Return (X, Y) of the center of cell containing provided text 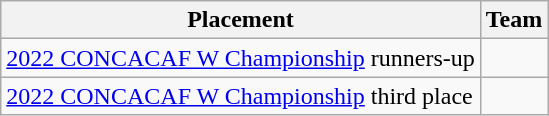
2022 CONCACAF W Championship third place (241, 96)
Placement (241, 20)
Team (514, 20)
2022 CONCACAF W Championship runners-up (241, 58)
